Determine the [x, y] coordinate at the center of the cell enclosing the given text.  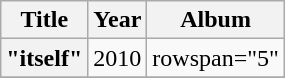
Album [216, 20]
Year [118, 20]
rowspan="5" [216, 58]
2010 [118, 58]
"itself" [44, 58]
Title [44, 20]
